Identify which cell holds the provided text, then report its [x, y] central coordinate. 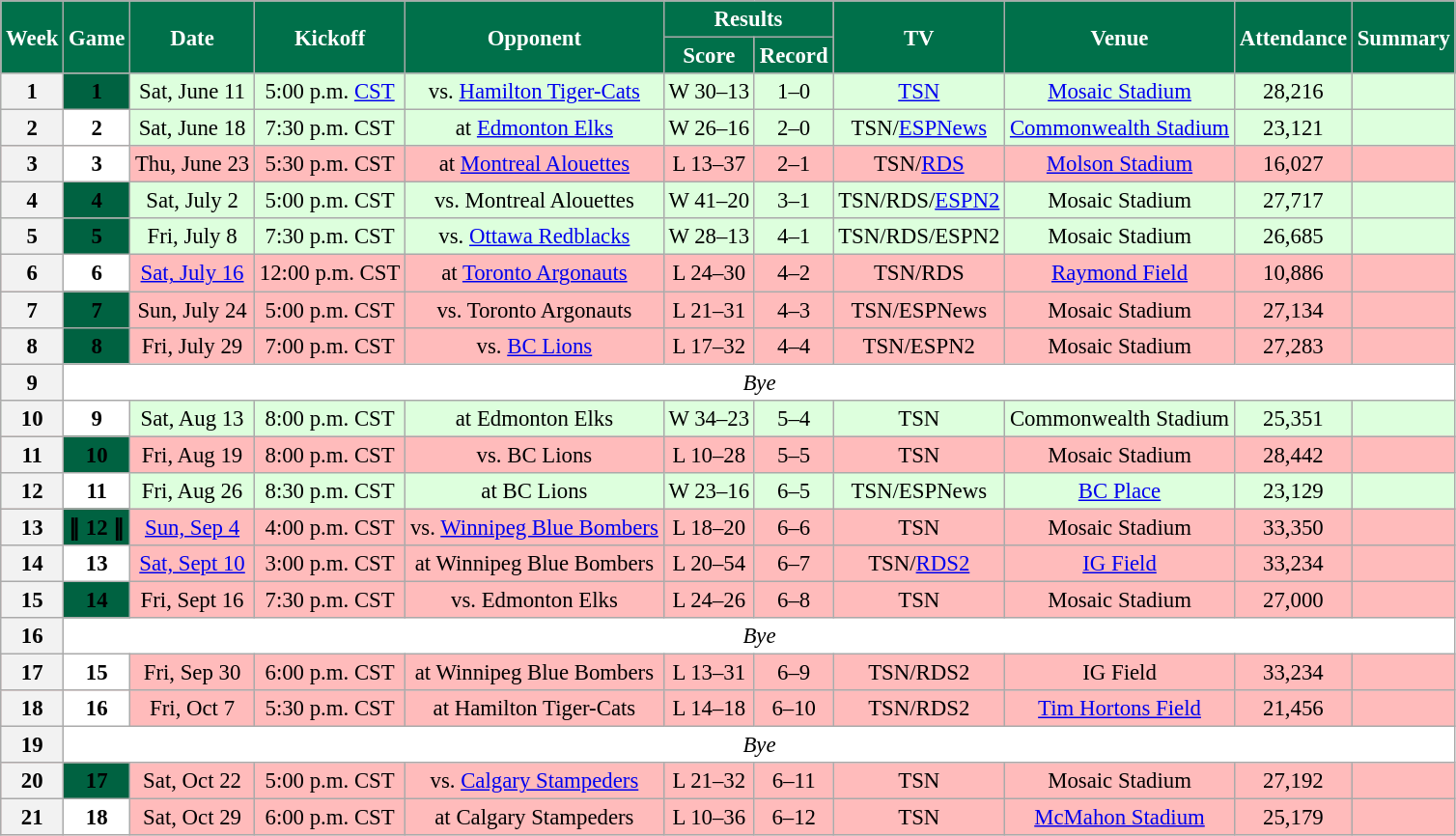
L 24–30 [709, 273]
TSN/ESPN2 [919, 346]
Sat, Oct 22 [193, 781]
L 21–32 [709, 781]
7:00 p.m. CST [330, 346]
16,027 [1293, 164]
27,283 [1293, 346]
Molson Stadium [1120, 164]
Record [794, 56]
Date [193, 37]
Fri, Aug 26 [193, 491]
Score [709, 56]
vs. Toronto Argonauts [535, 310]
12 [33, 491]
BC Place [1120, 491]
Results [748, 19]
Sat, July 16 [193, 273]
L 14–18 [709, 709]
L 21–31 [709, 310]
L 17–32 [709, 346]
1–0 [794, 92]
27,192 [1293, 781]
4:00 p.m. CST [330, 527]
12:00 p.m. CST [330, 273]
W 23–16 [709, 491]
at Hamilton Tiger-Cats [535, 709]
L 10–28 [709, 455]
Fri, Aug 19 [193, 455]
Week [33, 37]
Thu, June 23 [193, 164]
Fri, July 29 [193, 346]
6–12 [794, 818]
L 13–37 [709, 164]
L 24–26 [709, 599]
4–1 [794, 237]
25,179 [1293, 818]
Sun, July 24 [193, 310]
4–4 [794, 346]
W 28–13 [709, 237]
3–1 [794, 201]
27,134 [1293, 310]
Kickoff [330, 37]
25,351 [1293, 418]
10,886 [1293, 273]
6–10 [794, 709]
L 20–54 [709, 564]
28,442 [1293, 455]
26,685 [1293, 237]
21,456 [1293, 709]
5–5 [794, 455]
Fri, Sep 30 [193, 673]
Fri, Sept 16 [193, 599]
L 10–36 [709, 818]
Opponent [535, 37]
8:30 p.m. CST [330, 491]
33,350 [1293, 527]
at Montreal Alouettes [535, 164]
3:00 p.m. CST [330, 564]
Sat, Aug 13 [193, 418]
McMahon Stadium [1120, 818]
2–0 [794, 128]
28,216 [1293, 92]
‖ 12 ‖ [97, 527]
L 13–31 [709, 673]
W 34–23 [709, 418]
6–5 [794, 491]
4–3 [794, 310]
L 18–20 [709, 527]
vs. Hamilton Tiger-Cats [535, 92]
W 26–16 [709, 128]
5–4 [794, 418]
6–7 [794, 564]
vs. Edmonton Elks [535, 599]
vs. Montreal Alouettes [535, 201]
23,129 [1293, 491]
2–1 [794, 164]
Game [97, 37]
Fri, July 8 [193, 237]
23,121 [1293, 128]
at Toronto Argonauts [535, 273]
vs. Calgary Stampeders [535, 781]
Attendance [1293, 37]
W 30–13 [709, 92]
Sat, June 11 [193, 92]
6–6 [794, 527]
TV [919, 37]
Venue [1120, 37]
W 41–20 [709, 201]
6–9 [794, 673]
Sat, June 18 [193, 128]
Sat, Sept 10 [193, 564]
Sat, July 2 [193, 201]
Fri, Oct 7 [193, 709]
at BC Lions [535, 491]
6–8 [794, 599]
vs. Ottawa Redblacks [535, 237]
at Calgary Stampeders [535, 818]
27,717 [1293, 201]
6–11 [794, 781]
4–2 [794, 273]
20 [33, 781]
vs. Winnipeg Blue Bombers [535, 527]
Sun, Sep 4 [193, 527]
19 [33, 745]
21 [33, 818]
Raymond Field [1120, 273]
Tim Hortons Field [1120, 709]
Sat, Oct 29 [193, 818]
Summary [1404, 37]
27,000 [1293, 599]
